Search for the cell housing the specified text and yield its (x, y) center coordinate. 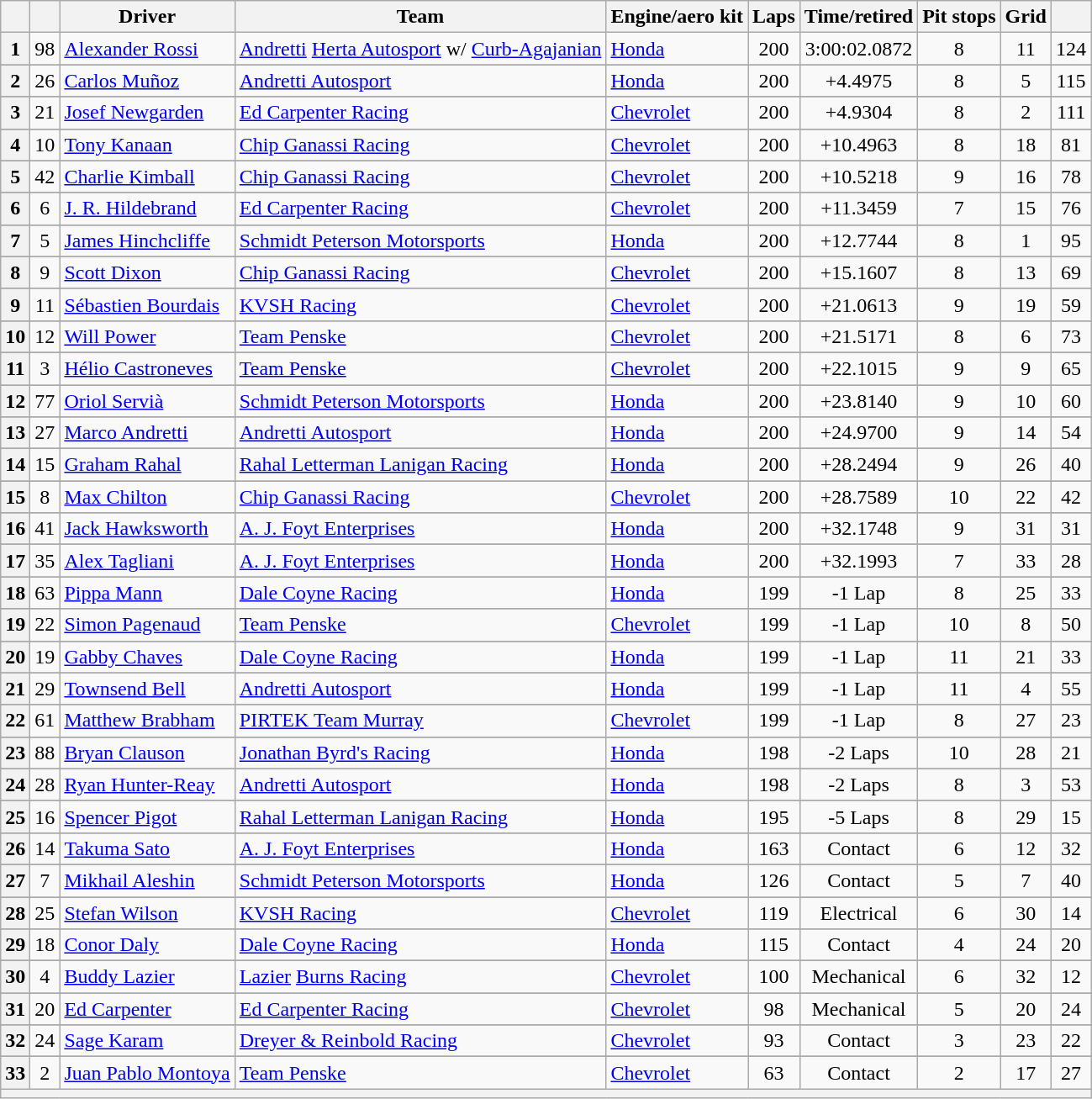
65 (1071, 368)
Pippa Mann (147, 593)
93 (774, 1041)
119 (774, 912)
Stefan Wilson (147, 912)
Driver (147, 17)
Jonathan Byrd's Racing (420, 753)
Juan Pablo Montoya (147, 1073)
95 (1071, 240)
Buddy Lazier (147, 977)
Mikhail Aleshin (147, 880)
Sage Karam (147, 1041)
+21.0613 (858, 304)
Electrical (858, 912)
59 (1071, 304)
Spencer Pigot (147, 816)
Jack Hawksworth (147, 529)
Gabby Chaves (147, 657)
+10.5218 (858, 177)
81 (1071, 145)
Ed Carpenter (147, 1009)
Engine/aero kit (678, 17)
+32.1748 (858, 529)
Scott Dixon (147, 272)
+28.2494 (858, 465)
Oriol Servià (147, 401)
76 (1071, 209)
Will Power (147, 336)
73 (1071, 336)
100 (774, 977)
+4.4975 (858, 81)
Lazier Burns Racing (420, 977)
124 (1071, 49)
Graham Rahal (147, 465)
Andretti Herta Autosport w/ Curb-Agajanian (420, 49)
-5 Laps (858, 816)
+32.1993 (858, 561)
Dreyer & Reinbold Racing (420, 1041)
Team (420, 17)
+23.8140 (858, 401)
Conor Daly (147, 945)
PIRTEK Team Murray (420, 721)
+11.3459 (858, 209)
61 (45, 721)
35 (45, 561)
Grid (1026, 17)
Tony Kanaan (147, 145)
James Hinchcliffe (147, 240)
Josef Newgarden (147, 113)
Pit stops (959, 17)
J. R. Hildebrand (147, 209)
+12.7744 (858, 240)
77 (45, 401)
111 (1071, 113)
126 (774, 880)
Alexander Rossi (147, 49)
50 (1071, 625)
+22.1015 (858, 368)
Takuma Sato (147, 848)
Carlos Muñoz (147, 81)
+10.4963 (858, 145)
163 (774, 848)
Simon Pagenaud (147, 625)
Townsend Bell (147, 689)
+15.1607 (858, 272)
Charlie Kimball (147, 177)
195 (774, 816)
41 (45, 529)
60 (1071, 401)
53 (1071, 785)
Bryan Clauson (147, 753)
Laps (774, 17)
78 (1071, 177)
Sébastien Bourdais (147, 304)
Matthew Brabham (147, 721)
69 (1071, 272)
+4.9304 (858, 113)
Alex Tagliani (147, 561)
54 (1071, 433)
Marco Andretti (147, 433)
88 (45, 753)
+28.7589 (858, 497)
3:00:02.0872 (858, 49)
55 (1071, 689)
+21.5171 (858, 336)
Time/retired (858, 17)
Ryan Hunter-Reay (147, 785)
+24.9700 (858, 433)
Max Chilton (147, 497)
Hélio Castroneves (147, 368)
